Output the (X, Y) coordinate of the center of the cell containing the given text.  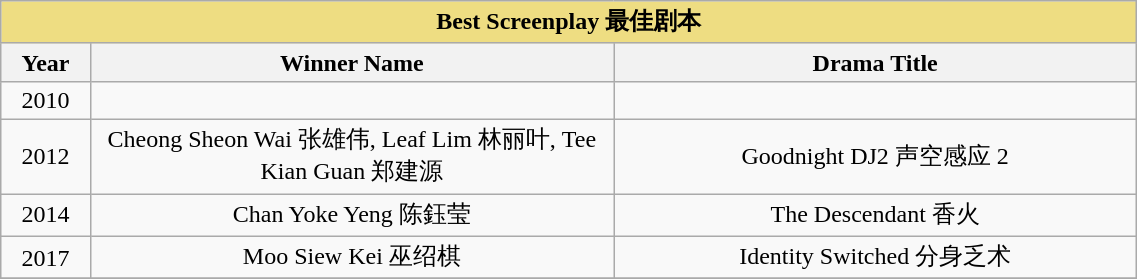
Moo Siew Kei 巫绍棋 (352, 258)
Identity Switched 分身乏术 (876, 258)
2017 (46, 258)
Cheong Sheon Wai 张雄伟, Leaf Lim 林丽叶, Tee Kian Guan 郑建源 (352, 156)
Drama Title (876, 62)
Goodnight DJ2 声空感应 2 (876, 156)
Winner Name (352, 62)
2010 (46, 100)
2014 (46, 216)
Chan Yoke Yeng 陈鈺莹 (352, 216)
2012 (46, 156)
The Descendant 香火 (876, 216)
Year (46, 62)
Best Screenplay 最佳剧本 (569, 22)
